Locate the cell with the specified text and output its (X, Y) center coordinate. 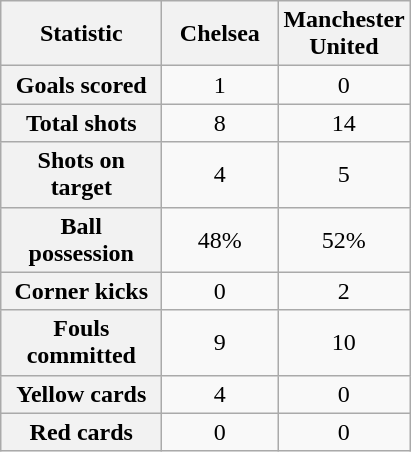
Ball possession (82, 240)
Manchester United (344, 34)
1 (220, 85)
Chelsea (220, 34)
Red cards (82, 432)
Corner kicks (82, 291)
8 (220, 123)
48% (220, 240)
Yellow cards (82, 394)
Shots on target (82, 174)
14 (344, 123)
10 (344, 342)
52% (344, 240)
9 (220, 342)
Fouls committed (82, 342)
Total shots (82, 123)
Goals scored (82, 85)
5 (344, 174)
2 (344, 291)
Statistic (82, 34)
